Pinpoint the cell where the given text exists, returning its (X, Y) midpoint coordinate. 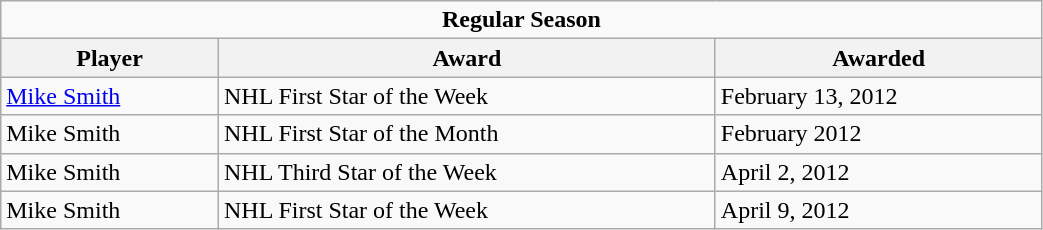
April 2, 2012 (878, 172)
Awarded (878, 58)
April 9, 2012 (878, 210)
NHL First Star of the Month (466, 134)
Award (466, 58)
Regular Season (522, 20)
Player (110, 58)
NHL Third Star of the Week (466, 172)
February 13, 2012 (878, 96)
February 2012 (878, 134)
